Return (X, Y) of the center of cell containing provided text 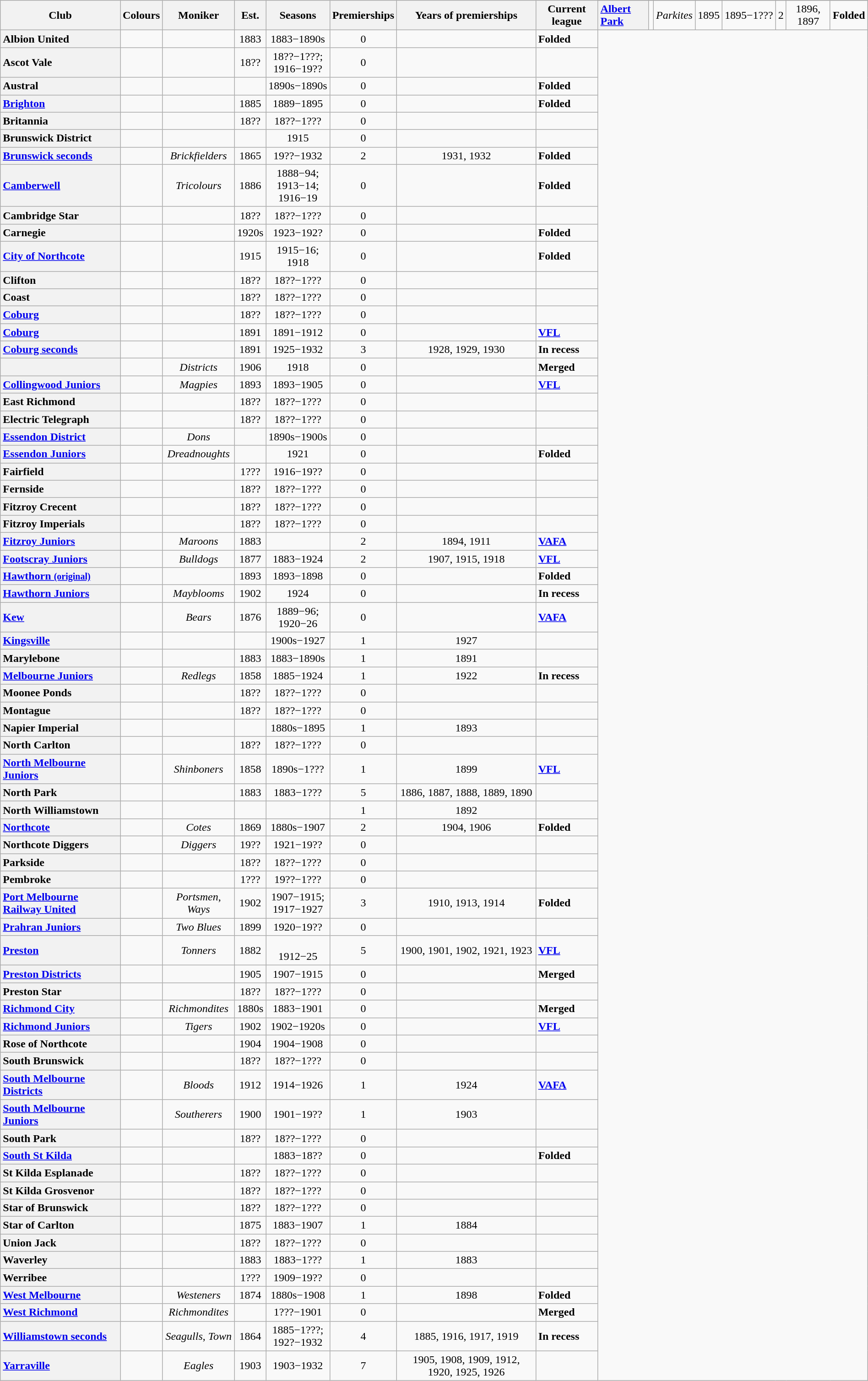
1876 (250, 617)
1921 (298, 454)
Hawthorn (original) (60, 576)
Montague (60, 710)
North Carlton (60, 745)
1907−1915 (298, 974)
1931, 1932 (466, 156)
Camberwell (60, 185)
1915−16; 1918 (298, 256)
Fernside (60, 489)
1923−192? (298, 233)
Maroons (199, 541)
Mayblooms (199, 594)
19??−1??? (298, 880)
1864 (250, 1336)
1907−1915;1917−1927 (298, 904)
4 (363, 1336)
1882 (250, 950)
Northcote (60, 827)
1883−1901 (298, 1009)
1903−1932 (298, 1366)
Moniker (199, 16)
1880s−1895 (298, 728)
South St Kilda (60, 1155)
1865 (250, 156)
1907, 1915, 1918 (466, 559)
1909−19?? (298, 1278)
Collingwood Juniors (60, 385)
1927 (466, 641)
1900s−1927 (298, 641)
1885 (250, 103)
1901−19?? (298, 1114)
Dons (199, 437)
Fairfield (60, 471)
Fitzroy Imperials (60, 524)
7 (363, 1366)
1893−1905 (298, 385)
City of Northcote (60, 256)
1905 (250, 974)
1922 (466, 676)
Footscray Juniors (60, 559)
Portsmen, Ways (199, 904)
1895−1??? (749, 16)
Hawthorn Juniors (60, 594)
Westeners (199, 1295)
Seasons (298, 16)
Melbourne Juniors (60, 676)
1893−1898 (298, 576)
1900, 1901, 1902, 1921, 1923 (466, 950)
East Richmond (60, 402)
Williamstown seconds (60, 1336)
Prahran Juniors (60, 927)
Austral (60, 86)
Richmond City (60, 1009)
1880s (250, 1009)
1874 (250, 1295)
1920s (250, 233)
19?? (250, 845)
1889−1895 (298, 103)
Southerers (199, 1114)
North Williamstown (60, 810)
1890s−1900s (298, 437)
1875 (250, 1225)
Star of Carlton (60, 1225)
1885, 1916, 1917, 1919 (466, 1336)
1892 (466, 810)
Tricolours (199, 185)
Port Melbourne Railway United (60, 904)
Coast (60, 298)
Albion United (60, 39)
Coburg seconds (60, 350)
1885−1???; 192?−1932 (298, 1336)
1916−19?? (298, 471)
Werribee (60, 1278)
Diggers (199, 845)
Rose of Northcote (60, 1044)
Richmond Juniors (60, 1026)
1883−18?? (298, 1155)
West Melbourne (60, 1295)
Preston (60, 950)
Tonners (199, 950)
Premierships (363, 16)
18??−1???; 1916−19?? (298, 62)
Pembroke (60, 880)
Kingsville (60, 641)
1885−1924 (298, 676)
1880s−1908 (298, 1295)
Star of Brunswick (60, 1208)
South Melbourne Districts (60, 1085)
1869 (250, 827)
South Park (60, 1138)
Waverley (60, 1260)
1925−1932 (298, 350)
Eagles (199, 1366)
1904 (250, 1044)
Kew (60, 617)
1904−1908 (298, 1044)
1900 (250, 1114)
1910, 1913, 1914 (466, 904)
1889−96; 1920−26 (298, 617)
Cambridge Star (60, 215)
South Brunswick (60, 1061)
Shinboners (199, 769)
Est. (250, 16)
1888−94; 1913−14; 1916−19 (298, 185)
Preston Star (60, 991)
1921−19?? (298, 845)
Moonee Ponds (60, 693)
1???−1901 (298, 1312)
1886, 1887, 1888, 1889, 1890 (466, 792)
1890s−1890s (298, 86)
Dreadnoughts (199, 454)
Bloods (199, 1085)
Albert Park (623, 16)
1894, 1911 (466, 541)
Electric Telegraph (60, 419)
Two Blues (199, 927)
Parkites (674, 16)
1890s−1??? (298, 769)
1883−1924 (298, 559)
Cotes (199, 827)
Parkside (60, 862)
Carnegie (60, 233)
Britannia (60, 121)
Tigers (199, 1026)
West Richmond (60, 1312)
Bears (199, 617)
Yarraville (60, 1366)
Districts (199, 367)
Club (60, 16)
South Melbourne Juniors (60, 1114)
1877 (250, 559)
1891−1912 (298, 332)
1912−25 (298, 950)
Seagulls, Town (199, 1336)
Northcote Diggers (60, 845)
1905, 1908, 1909, 1912, 1920, 1925, 1926 (466, 1366)
Ascot Vale (60, 62)
1884 (466, 1225)
1928, 1929, 1930 (466, 350)
Brighton (60, 103)
Fitzroy Juniors (60, 541)
1920−19?? (298, 927)
St Kilda Esplanade (60, 1173)
1906 (250, 367)
Bulldogs (199, 559)
Magpies (199, 385)
Brunswick District (60, 138)
1883−1907 (298, 1225)
Napier Imperial (60, 728)
North Park (60, 792)
Redlegs (199, 676)
1918 (298, 367)
Fitzroy Crecent (60, 506)
Preston Districts (60, 974)
1902−1920s (298, 1026)
Essendon District (60, 437)
Current league (567, 16)
Brickfielders (199, 156)
1914−1926 (298, 1085)
1904, 1906 (466, 827)
19??−1932 (298, 156)
1895 (709, 16)
Clifton (60, 280)
North Melbourne Juniors (60, 769)
1912 (250, 1085)
1898 (466, 1295)
Brunswick seconds (60, 156)
Marylebone (60, 658)
1886 (250, 185)
Colours (141, 16)
1880s−1907 (298, 827)
St Kilda Grosvenor (60, 1191)
Years of premierships (466, 16)
Union Jack (60, 1243)
Essendon Juniors (60, 454)
1896, 1897 (808, 16)
